Provide the (X, Y) coordinate of the cell's center where the given text is located.  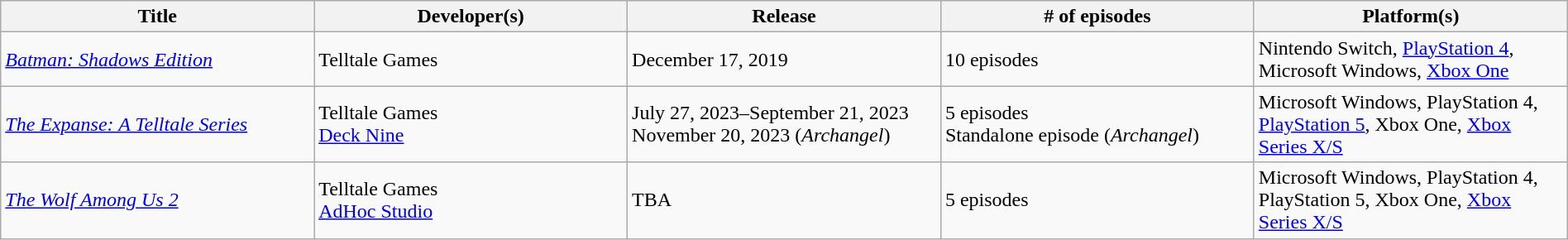
The Expanse: A Telltale Series (157, 124)
December 17, 2019 (784, 60)
Telltale GamesDeck Nine (471, 124)
5 episodesStandalone episode (Archangel) (1097, 124)
TBA (784, 200)
Platform(s) (1411, 17)
Developer(s) (471, 17)
# of episodes (1097, 17)
Telltale GamesAdHoc Studio (471, 200)
10 episodes (1097, 60)
Release (784, 17)
Batman: Shadows Edition (157, 60)
The Wolf Among Us 2 (157, 200)
Nintendo Switch, PlayStation 4, Microsoft Windows, Xbox One (1411, 60)
Title (157, 17)
July 27, 2023–September 21, 2023November 20, 2023 (Archangel) (784, 124)
Telltale Games (471, 60)
5 episodes (1097, 200)
